Search for the cell housing the specified text and yield its [x, y] center coordinate. 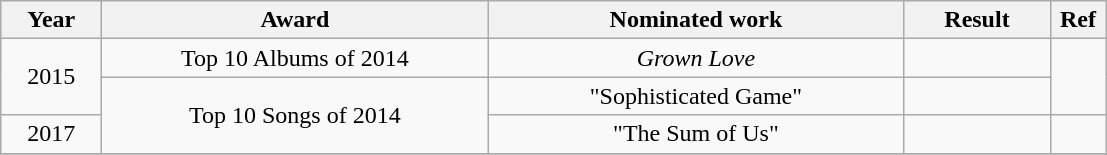
Grown Love [696, 58]
"The Sum of Us" [696, 134]
Ref [1078, 20]
Top 10 Albums of 2014 [295, 58]
2017 [52, 134]
Top 10 Songs of 2014 [295, 115]
Year [52, 20]
"Sophisticated Game" [696, 96]
2015 [52, 77]
Award [295, 20]
Nominated work [696, 20]
Result [977, 20]
